Pinpoint the cell where the given text exists, returning its (X, Y) midpoint coordinate. 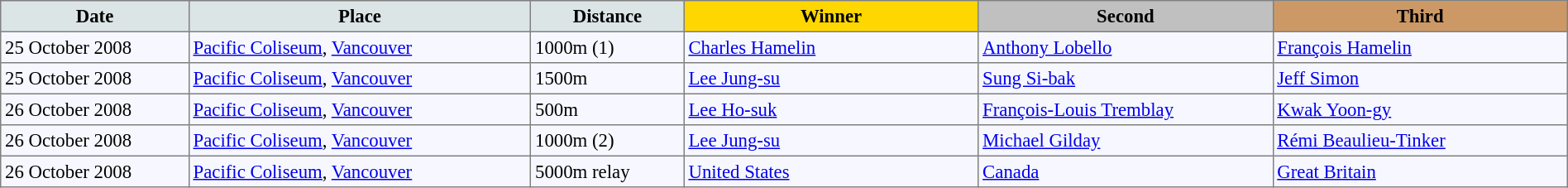
Distance (607, 17)
1000m (2) (607, 141)
Third (1420, 17)
Lee Ho-suk (831, 109)
François-Louis Tremblay (1126, 109)
François Hamelin (1420, 47)
Canada (1126, 171)
Great Britain (1420, 171)
Rémi Beaulieu-Tinker (1420, 141)
Winner (831, 17)
5000m relay (607, 171)
Michael Gilday (1126, 141)
Second (1126, 17)
Sung Si-bak (1126, 79)
Kwak Yoon-gy (1420, 109)
Place (360, 17)
Charles Hamelin (831, 47)
United States (831, 171)
1500m (607, 79)
500m (607, 109)
Anthony Lobello (1126, 47)
Jeff Simon (1420, 79)
1000m (1) (607, 47)
Date (95, 17)
